Locate the cell with the specified text and output its [x, y] center coordinate. 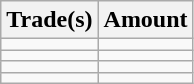
Amount [146, 20]
Trade(s) [50, 20]
